Search for the cell housing the specified text and yield its (X, Y) center coordinate. 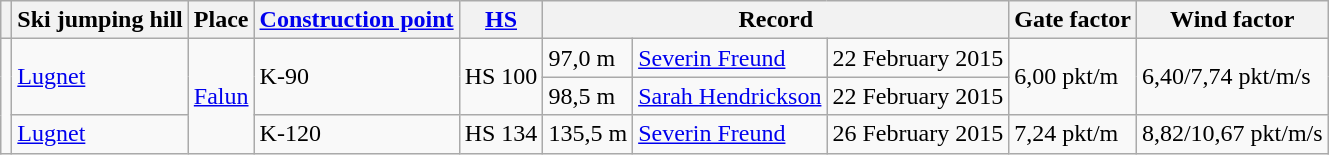
HS 100 (501, 77)
Gate factor (1073, 20)
HS 134 (501, 134)
Sarah Hendrickson (730, 96)
6,00 pkt/m (1073, 77)
HS (501, 20)
97,0 m (588, 58)
Falun (221, 96)
Construction point (356, 20)
7,24 pkt/m (1073, 134)
135,5 m (588, 134)
26 February 2015 (918, 134)
Record (776, 20)
8,82/10,67 pkt/m/s (1232, 134)
6,40/7,74 pkt/m/s (1232, 77)
K-90 (356, 77)
Wind factor (1232, 20)
98,5 m (588, 96)
Ski jumping hill (100, 20)
K-120 (356, 134)
Place (221, 20)
